Return the [x, y] coordinate for the center point of the cell that contains the specified text.  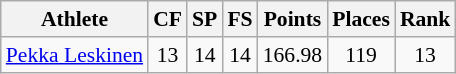
119 [361, 55]
Athlete [74, 19]
Rank [426, 19]
166.98 [292, 55]
SP [204, 19]
Pekka Leskinen [74, 55]
Points [292, 19]
Places [361, 19]
FS [240, 19]
CF [168, 19]
